Return (X, Y) of the center of cell containing provided text 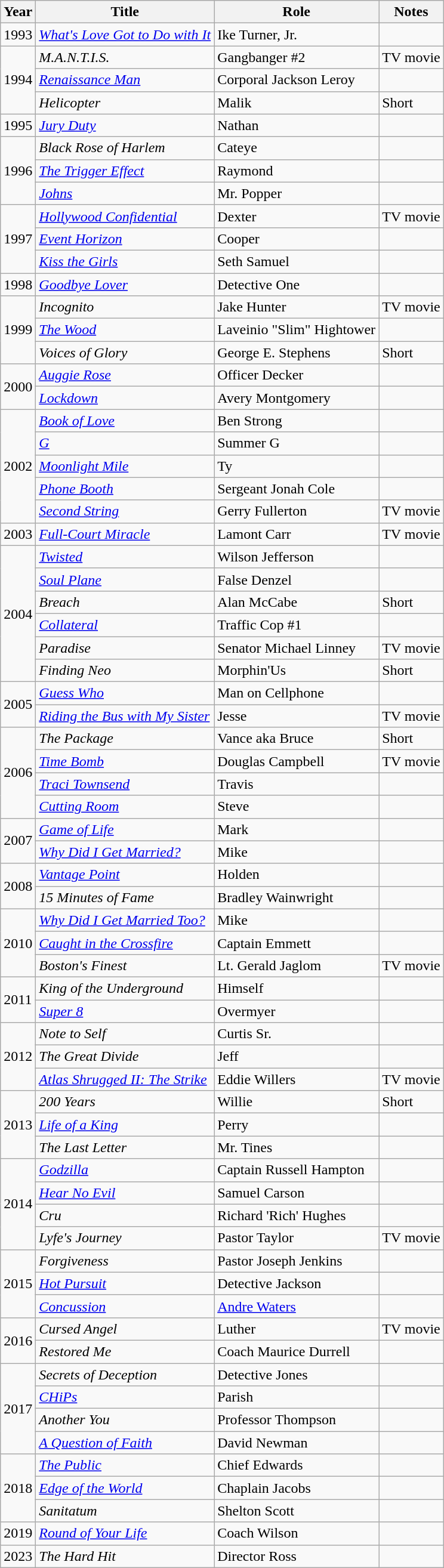
Edge of the World (125, 1488)
Life of a King (125, 1125)
Collateral (125, 625)
Laveinio "Slim" Hightower (297, 330)
Chief Edwards (297, 1465)
2008 (18, 886)
Captain Emmett (297, 943)
Raymond (297, 171)
Guess Who (125, 693)
Twisted (125, 557)
Lamont Carr (297, 534)
Incognito (125, 307)
2016 (18, 1340)
Wilson Jefferson (297, 557)
Parish (297, 1397)
Vance aka Bruce (297, 739)
1998 (18, 285)
Eddie Willers (297, 1079)
Godzilla (125, 1170)
Note to Self (125, 1034)
Professor Thompson (297, 1420)
2014 (18, 1204)
Full-Court Miracle (125, 534)
Douglas Campbell (297, 761)
Bradley Wainwright (297, 897)
Corporal Jackson Leroy (297, 80)
Paradise (125, 647)
Hear No Evil (125, 1193)
Cursed Angel (125, 1329)
Detective Jones (297, 1374)
Round of Your Life (125, 1533)
Lyfe's Journey (125, 1238)
1997 (18, 239)
Dexter (297, 216)
Restored Me (125, 1351)
Captain Russell Hampton (297, 1170)
Perry (297, 1125)
Richard 'Rich' Hughes (297, 1215)
2013 (18, 1125)
The Public (125, 1465)
2007 (18, 841)
The Package (125, 739)
Kiss the Girls (125, 261)
Auggie Rose (125, 375)
Officer Decker (297, 375)
Director Ross (297, 1556)
Cru (125, 1215)
M.A.N.T.I.S. (125, 57)
Nathan (297, 125)
G (125, 443)
Helicopter (125, 103)
Seth Samuel (297, 261)
2019 (18, 1533)
1995 (18, 125)
George E. Stephens (297, 353)
2012 (18, 1057)
2006 (18, 773)
Atlas Shrugged II: The Strike (125, 1079)
Soul Plane (125, 579)
Notes (412, 12)
Jesse (297, 716)
Event Horizon (125, 239)
Detective One (297, 285)
Lt. Gerald Jaglom (297, 965)
Moonlight Mile (125, 466)
Johns (125, 193)
Holden (297, 875)
Pastor Taylor (297, 1238)
Jake Hunter (297, 307)
Concussion (125, 1306)
Black Rose of Harlem (125, 148)
Jury Duty (125, 125)
Mr. Tines (297, 1147)
1993 (18, 35)
Vantage Point (125, 875)
The Wood (125, 330)
Riding the Bus with My Sister (125, 716)
Traci Townsend (125, 784)
Sergeant Jonah Cole (297, 489)
Lockdown (125, 398)
Ike Turner, Jr. (297, 35)
1996 (18, 171)
Title (125, 12)
Jeff (297, 1057)
Cooper (297, 239)
Breach (125, 602)
Coach Wilson (297, 1533)
David Newman (297, 1443)
Cateye (297, 148)
Book of Love (125, 421)
2015 (18, 1283)
Traffic Cop #1 (297, 625)
Why Did I Get Married? (125, 852)
The Trigger Effect (125, 171)
Another You (125, 1420)
Andre Waters (297, 1306)
The Great Divide (125, 1057)
15 Minutes of Fame (125, 897)
Why Did I Get Married Too? (125, 920)
Luther (297, 1329)
Overmyer (297, 1011)
The Hard Hit (125, 1556)
1999 (18, 330)
Super 8 (125, 1011)
Senator Michael Linney (297, 647)
200 Years (125, 1102)
Shelton Scott (297, 1511)
Alan McCabe (297, 602)
Steve (297, 807)
CHiPs (125, 1397)
Avery Montgomery (297, 398)
Man on Cellphone (297, 693)
Summer G (297, 443)
2000 (18, 387)
Hot Pursuit (125, 1283)
2002 (18, 466)
Mark (297, 829)
False Denzel (297, 579)
Detective Jackson (297, 1283)
Caught in the Crossfire (125, 943)
2010 (18, 943)
Himself (297, 988)
Ben Strong (297, 421)
Morphin'Us (297, 671)
Cutting Room (125, 807)
Samuel Carson (297, 1193)
Gerry Fullerton (297, 511)
Travis (297, 784)
Sanitatum (125, 1511)
2023 (18, 1556)
Year (18, 12)
Renaissance Man (125, 80)
Time Bomb (125, 761)
2003 (18, 534)
Pastor Joseph Jenkins (297, 1261)
Goodbye Lover (125, 285)
Game of Life (125, 829)
2018 (18, 1488)
The Last Letter (125, 1147)
1994 (18, 80)
Hollywood Confidential (125, 216)
Ty (297, 466)
Phone Booth (125, 489)
Mr. Popper (297, 193)
Curtis Sr. (297, 1034)
Chaplain Jacobs (297, 1488)
Boston's Finest (125, 965)
2004 (18, 613)
Second String (125, 511)
Gangbanger #2 (297, 57)
What's Love Got to Do with It (125, 35)
Forgiveness (125, 1261)
Malik (297, 103)
2017 (18, 1408)
Voices of Glory (125, 353)
A Question of Faith (125, 1443)
2011 (18, 999)
Finding Neo (125, 671)
Willie (297, 1102)
King of the Underground (125, 988)
2005 (18, 705)
Coach Maurice Durrell (297, 1351)
Role (297, 12)
Secrets of Deception (125, 1374)
